Provide the [X, Y] coordinate of the cell's center where the given text is located.  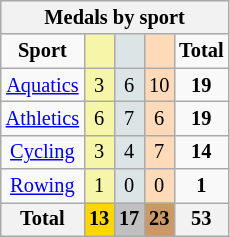
Cycling [42, 152]
23 [159, 219]
10 [159, 85]
Aquatics [42, 85]
Athletics [42, 118]
53 [201, 219]
Sport [42, 51]
14 [201, 152]
Rowing [42, 186]
13 [99, 219]
17 [129, 219]
Medals by sport [115, 17]
4 [129, 152]
